Find where the given text appears and provide that cell's center as (X, Y) coordinate. 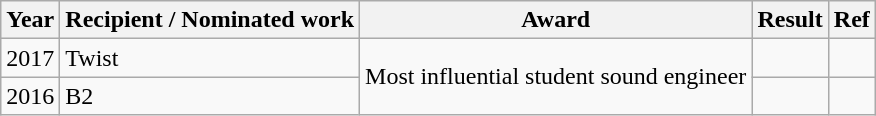
Result (790, 20)
Year (30, 20)
2016 (30, 96)
B2 (210, 96)
Ref (852, 20)
Twist (210, 58)
Award (556, 20)
2017 (30, 58)
Recipient / Nominated work (210, 20)
Most influential student sound engineer (556, 77)
